Locate the cell with the specified text and output its [x, y] center coordinate. 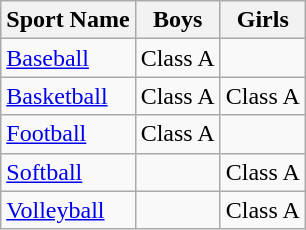
Football [68, 134]
Softball [68, 172]
Sport Name [68, 20]
Basketball [68, 96]
Volleyball [68, 210]
Baseball [68, 58]
Girls [262, 20]
Boys [178, 20]
